Locate the cell with the specified text and output its (x, y) center coordinate. 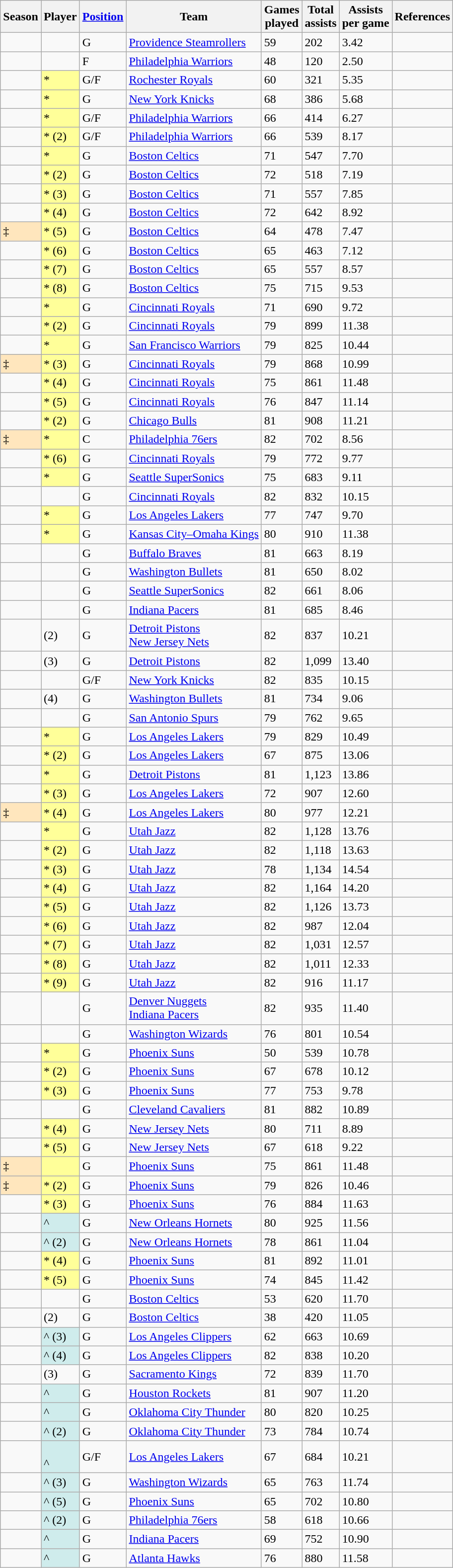
8.56 (366, 439)
Gamesplayed (282, 17)
Season (21, 17)
(4) (60, 699)
987 (321, 926)
620 (321, 1299)
10.78 (366, 1053)
8.57 (366, 269)
820 (321, 1412)
847 (321, 402)
Houston Rockets (194, 1393)
F (103, 61)
678 (321, 1072)
9.72 (366, 307)
925 (321, 1223)
12.60 (366, 793)
12.33 (366, 964)
7.12 (366, 250)
8.92 (366, 212)
48 (282, 61)
11.56 (366, 1223)
414 (321, 118)
753 (321, 1090)
7.85 (366, 193)
38 (282, 1318)
10.49 (366, 737)
5.68 (366, 99)
882 (321, 1109)
8.46 (366, 610)
* (9) (60, 983)
San Francisco Warriors (194, 345)
Player (60, 17)
1,099 (321, 661)
11.42 (366, 1280)
711 (321, 1128)
9.77 (366, 458)
14.54 (366, 869)
8.89 (366, 1128)
64 (282, 231)
825 (321, 345)
1,126 (321, 907)
9.78 (366, 1090)
^ (5) (60, 1501)
977 (321, 812)
10.69 (366, 1336)
829 (321, 737)
Sacramento Kings (194, 1374)
13.73 (366, 907)
13.76 (366, 831)
916 (321, 983)
1,011 (321, 964)
73 (282, 1431)
9.70 (366, 515)
58 (282, 1520)
8.02 (366, 572)
11.17 (366, 983)
Team (194, 17)
321 (321, 80)
References (422, 17)
12.21 (366, 812)
69 (282, 1539)
^ (4) (60, 1355)
Atlanta Hawks (194, 1558)
801 (321, 1034)
62 (282, 1336)
Denver NuggetsIndiana Pacers (194, 1008)
892 (321, 1261)
13.40 (366, 661)
734 (321, 699)
784 (321, 1431)
10.90 (366, 1539)
1,123 (321, 774)
1,031 (321, 945)
3.42 (366, 42)
1,134 (321, 869)
1,128 (321, 831)
10.20 (366, 1355)
8.17 (366, 137)
10.80 (366, 1501)
837 (321, 635)
11.74 (366, 1482)
690 (321, 307)
11.21 (366, 420)
10.44 (366, 345)
899 (321, 326)
386 (321, 99)
9.11 (366, 477)
Providence Steamrollers (194, 42)
9.06 (366, 699)
835 (321, 680)
74 (282, 1280)
10.66 (366, 1520)
9.22 (366, 1147)
13.63 (366, 850)
463 (321, 250)
839 (321, 1374)
547 (321, 156)
Buffalo Braves (194, 553)
7.19 (366, 174)
7.47 (366, 231)
Cleveland Cavaliers (194, 1109)
910 (321, 534)
10.89 (366, 1109)
9.53 (366, 288)
10.74 (366, 1431)
880 (321, 1558)
1,164 (321, 888)
420 (321, 1318)
11.58 (366, 1558)
868 (321, 364)
60 (282, 80)
68 (282, 99)
838 (321, 1355)
684 (321, 1456)
12.57 (366, 945)
752 (321, 1539)
11.63 (366, 1204)
747 (321, 515)
11.40 (366, 1008)
762 (321, 718)
120 (321, 61)
2.50 (366, 61)
6.27 (366, 118)
8.06 (366, 591)
13.06 (366, 755)
518 (321, 174)
11.14 (366, 402)
53 (282, 1299)
661 (321, 591)
908 (321, 420)
Chicago Bulls (194, 420)
875 (321, 755)
832 (321, 496)
650 (321, 572)
Rochester Royals (194, 80)
Assistsper game (366, 17)
10.99 (366, 364)
Kansas City–Omaha Kings (194, 534)
7.70 (366, 156)
Detroit PistonsNew Jersey Nets (194, 635)
C (103, 439)
683 (321, 477)
685 (321, 610)
642 (321, 212)
10.12 (366, 1072)
1,118 (321, 850)
715 (321, 288)
Position (103, 17)
8.19 (366, 553)
San Antonio Spurs (194, 718)
12.04 (366, 926)
935 (321, 1008)
11.05 (366, 1318)
10.46 (366, 1185)
772 (321, 458)
884 (321, 1204)
11.20 (366, 1393)
763 (321, 1482)
50 (282, 1053)
478 (321, 231)
9.65 (366, 718)
13.86 (366, 774)
845 (321, 1280)
826 (321, 1185)
5.35 (366, 80)
11.01 (366, 1261)
11.04 (366, 1242)
14.20 (366, 888)
10.54 (366, 1034)
Totalassists (321, 17)
202 (321, 42)
59 (282, 42)
10.25 (366, 1412)
